Determine the (x, y) coordinate at the center of the cell enclosing the given text.  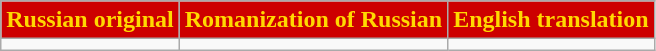
Russian original (90, 20)
Romanization of Russian (313, 20)
English translation (551, 20)
